Pinpoint the cell where the given text exists, returning its [x, y] midpoint coordinate. 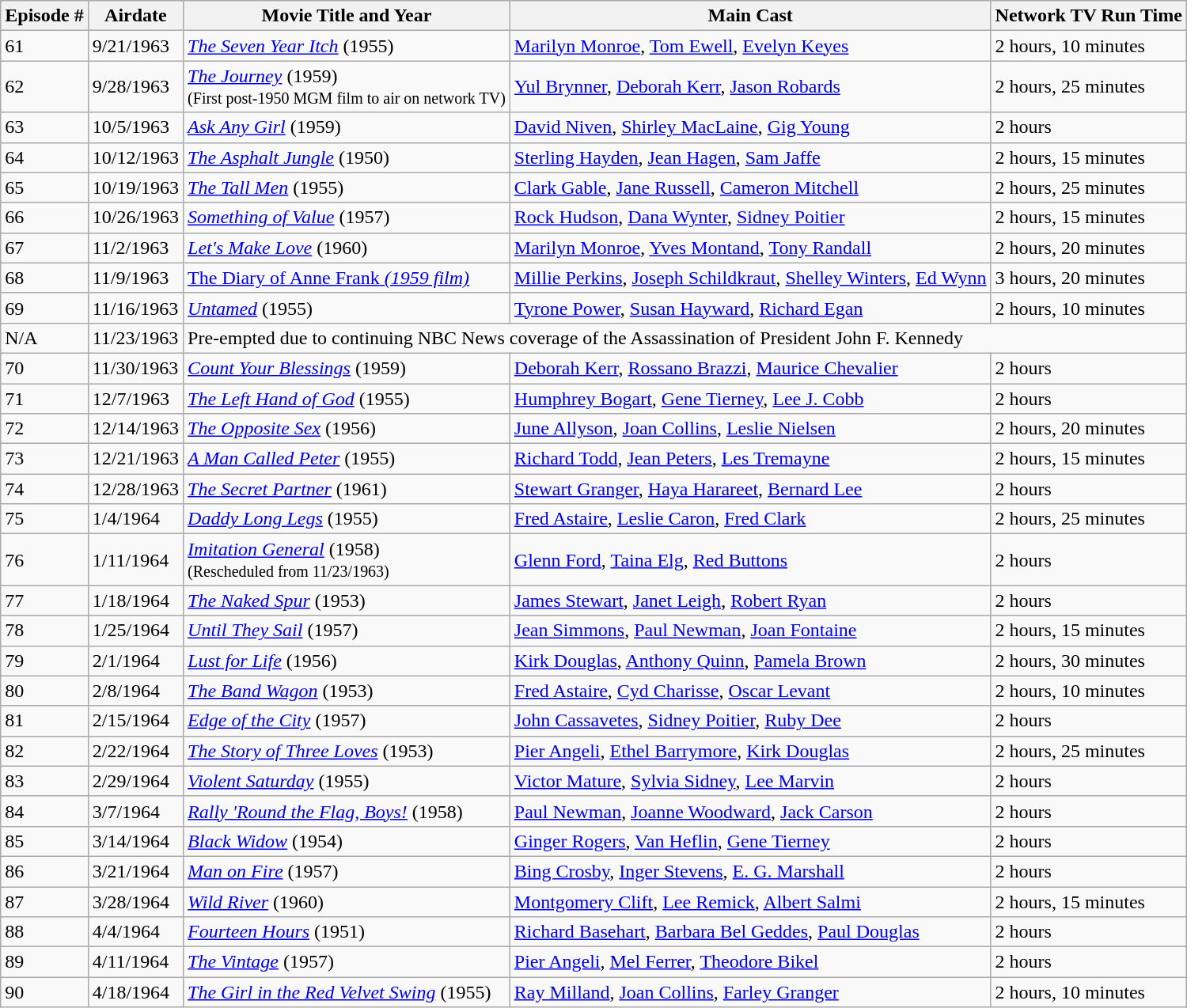
11/9/1963 [135, 278]
2/15/1964 [135, 721]
Ask Any Girl (1959) [347, 127]
82 [44, 751]
2/8/1964 [135, 691]
84 [44, 811]
June Allyson, Joan Collins, Leslie Nielsen [750, 429]
Ray Milland, Joan Collins, Farley Granger [750, 992]
Pier Angeli, Mel Ferrer, Theodore Bikel [750, 962]
72 [44, 429]
3/7/1964 [135, 811]
Something of Value (1957) [347, 218]
Airdate [135, 16]
79 [44, 661]
73 [44, 459]
89 [44, 962]
Montgomery Clift, Lee Remick, Albert Salmi [750, 901]
The Girl in the Red Velvet Swing (1955) [347, 992]
10/5/1963 [135, 127]
76 [44, 560]
Episode # [44, 16]
Sterling Hayden, Jean Hagen, Sam Jaffe [750, 157]
71 [44, 398]
Jean Simmons, Paul Newman, Joan Fontaine [750, 631]
87 [44, 901]
4/11/1964 [135, 962]
Fred Astaire, Leslie Caron, Fred Clark [750, 519]
N/A [44, 338]
David Niven, Shirley MacLaine, Gig Young [750, 127]
The Story of Three Loves (1953) [347, 751]
The Seven Year Itch (1955) [347, 46]
63 [44, 127]
66 [44, 218]
Stewart Granger, Haya Harareet, Bernard Lee [750, 489]
81 [44, 721]
The Band Wagon (1953) [347, 691]
Clark Gable, Jane Russell, Cameron Mitchell [750, 188]
Paul Newman, Joanne Woodward, Jack Carson [750, 811]
Glenn Ford, Taina Elg, Red Buttons [750, 560]
4/4/1964 [135, 932]
10/12/1963 [135, 157]
70 [44, 368]
3/28/1964 [135, 901]
Pre-empted due to continuing NBC News coverage of the Assassination of President John F. Kennedy [685, 338]
The Opposite Sex (1956) [347, 429]
Man on Fire (1957) [347, 871]
74 [44, 489]
90 [44, 992]
Kirk Douglas, Anthony Quinn, Pamela Brown [750, 661]
11/23/1963 [135, 338]
3 hours, 20 minutes [1089, 278]
The Left Hand of God (1955) [347, 398]
9/28/1963 [135, 87]
Fred Astaire, Cyd Charisse, Oscar Levant [750, 691]
12/28/1963 [135, 489]
Lust for Life (1956) [347, 661]
Main Cast [750, 16]
1/11/1964 [135, 560]
2 hours, 30 minutes [1089, 661]
68 [44, 278]
77 [44, 601]
The Diary of Anne Frank (1959 film) [347, 278]
12/14/1963 [135, 429]
85 [44, 841]
The Journey (1959)(First post-1950 MGM film to air on network TV) [347, 87]
Until They Sail (1957) [347, 631]
James Stewart, Janet Leigh, Robert Ryan [750, 601]
12/21/1963 [135, 459]
Network TV Run Time [1089, 16]
Millie Perkins, Joseph Schildkraut, Shelley Winters, Ed Wynn [750, 278]
11/30/1963 [135, 368]
Black Widow (1954) [347, 841]
2/22/1964 [135, 751]
Yul Brynner, Deborah Kerr, Jason Robards [750, 87]
11/2/1963 [135, 248]
64 [44, 157]
Victor Mature, Sylvia Sidney, Lee Marvin [750, 781]
61 [44, 46]
Fourteen Hours (1951) [347, 932]
86 [44, 871]
Marilyn Monroe, Tom Ewell, Evelyn Keyes [750, 46]
4/18/1964 [135, 992]
3/21/1964 [135, 871]
3/14/1964 [135, 841]
9/21/1963 [135, 46]
The Secret Partner (1961) [347, 489]
62 [44, 87]
Daddy Long Legs (1955) [347, 519]
Ginger Rogers, Van Heflin, Gene Tierney [750, 841]
88 [44, 932]
Rock Hudson, Dana Wynter, Sidney Poitier [750, 218]
The Tall Men (1955) [347, 188]
12/7/1963 [135, 398]
1/25/1964 [135, 631]
65 [44, 188]
The Naked Spur (1953) [347, 601]
Wild River (1960) [347, 901]
A Man Called Peter (1955) [347, 459]
John Cassavetes, Sidney Poitier, Ruby Dee [750, 721]
80 [44, 691]
Tyrone Power, Susan Hayward, Richard Egan [750, 308]
69 [44, 308]
Count Your Blessings (1959) [347, 368]
Rally 'Round the Flag, Boys! (1958) [347, 811]
Edge of the City (1957) [347, 721]
Violent Saturday (1955) [347, 781]
Richard Todd, Jean Peters, Les Tremayne [750, 459]
Let's Make Love (1960) [347, 248]
1/18/1964 [135, 601]
78 [44, 631]
2/1/1964 [135, 661]
Marilyn Monroe, Yves Montand, Tony Randall [750, 248]
11/16/1963 [135, 308]
Movie Title and Year [347, 16]
Bing Crosby, Inger Stevens, E. G. Marshall [750, 871]
Humphrey Bogart, Gene Tierney, Lee J. Cobb [750, 398]
10/26/1963 [135, 218]
75 [44, 519]
Pier Angeli, Ethel Barrymore, Kirk Douglas [750, 751]
Deborah Kerr, Rossano Brazzi, Maurice Chevalier [750, 368]
The Asphalt Jungle (1950) [347, 157]
Richard Basehart, Barbara Bel Geddes, Paul Douglas [750, 932]
Untamed (1955) [347, 308]
1/4/1964 [135, 519]
Imitation General (1958)(Rescheduled from 11/23/1963) [347, 560]
83 [44, 781]
2/29/1964 [135, 781]
The Vintage (1957) [347, 962]
10/19/1963 [135, 188]
67 [44, 248]
